Search for the cell housing the specified text and yield its [x, y] center coordinate. 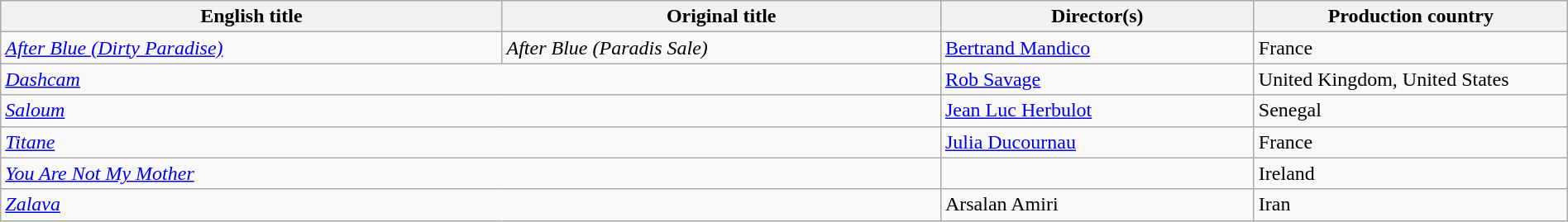
Director(s) [1097, 17]
Zalava [471, 205]
Titane [471, 142]
Jean Luc Herbulot [1097, 111]
Original title [721, 17]
After Blue (Paradis Sale) [721, 48]
Iran [1411, 205]
Dashcam [471, 79]
Bertrand Mandico [1097, 48]
Rob Savage [1097, 79]
English title [251, 17]
Production country [1411, 17]
Ireland [1411, 173]
Senegal [1411, 111]
You Are Not My Mother [471, 173]
Saloum [471, 111]
After Blue (Dirty Paradise) [251, 48]
Julia Ducournau [1097, 142]
Arsalan Amiri [1097, 205]
United Kingdom, United States [1411, 79]
